Determine the (x, y) coordinate at the center of the cell enclosing the given text.  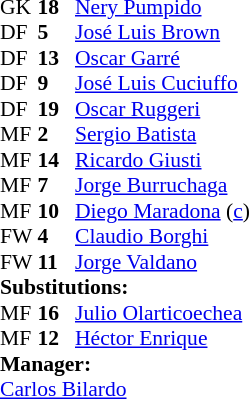
7 (57, 185)
9 (57, 83)
2 (57, 135)
4 (57, 237)
16 (57, 313)
12 (57, 339)
10 (57, 211)
5 (57, 33)
13 (57, 58)
19 (57, 109)
14 (57, 160)
11 (57, 262)
